Determine the (x, y) coordinate at the center of the cell enclosing the given text.  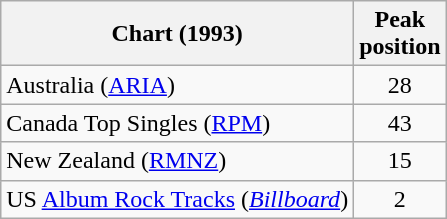
Peakposition (400, 34)
US Album Rock Tracks (Billboard) (178, 199)
Canada Top Singles (RPM) (178, 123)
15 (400, 161)
43 (400, 123)
2 (400, 199)
Australia (ARIA) (178, 85)
New Zealand (RMNZ) (178, 161)
Chart (1993) (178, 34)
28 (400, 85)
